Return the [x, y] coordinate for the center point of the cell that contains the specified text.  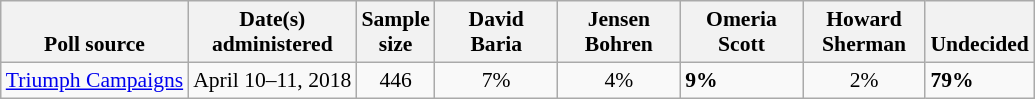
HowardSherman [864, 32]
2% [864, 80]
OmeriaScott [742, 32]
79% [979, 80]
9% [742, 80]
7% [496, 80]
Date(s)administered [272, 32]
Undecided [979, 32]
Samplesize [395, 32]
DavidBaria [496, 32]
446 [395, 80]
Triumph Campaigns [94, 80]
Poll source [94, 32]
JensenBohren [620, 32]
4% [620, 80]
April 10–11, 2018 [272, 80]
